Output the [x, y] coordinate of the center of the cell containing the given text.  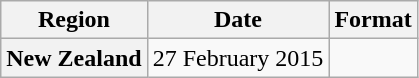
27 February 2015 [238, 58]
Format [373, 20]
Region [74, 20]
Date [238, 20]
New Zealand [74, 58]
